Detect which cell encompasses the target text, then output its [X, Y] center coordinate. 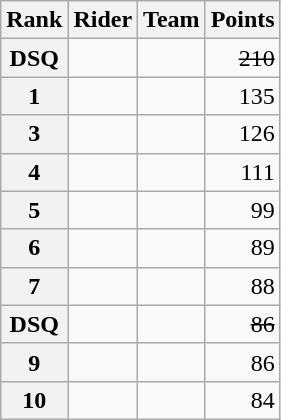
111 [242, 172]
4 [34, 172]
3 [34, 134]
126 [242, 134]
89 [242, 248]
135 [242, 96]
5 [34, 210]
10 [34, 400]
9 [34, 362]
84 [242, 400]
Rider [103, 20]
Team [172, 20]
7 [34, 286]
Points [242, 20]
1 [34, 96]
88 [242, 286]
Rank [34, 20]
99 [242, 210]
210 [242, 58]
6 [34, 248]
